Locate the cell with the specified text and output its (X, Y) center coordinate. 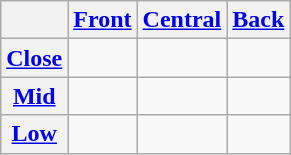
Mid (34, 96)
Low (34, 134)
Central (182, 20)
Close (34, 58)
Back (258, 20)
Front (102, 20)
